Extract the [X, Y] coordinate from the center of the cell holding the provided text.  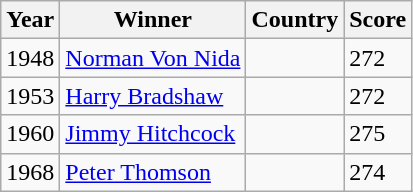
275 [378, 134]
1953 [30, 96]
Jimmy Hitchcock [153, 134]
Year [30, 20]
Norman Von Nida [153, 58]
Harry Bradshaw [153, 96]
1968 [30, 172]
1960 [30, 134]
1948 [30, 58]
Winner [153, 20]
Peter Thomson [153, 172]
Score [378, 20]
Country [295, 20]
274 [378, 172]
